Return the [X, Y] coordinate for the center point of the cell that contains the specified text.  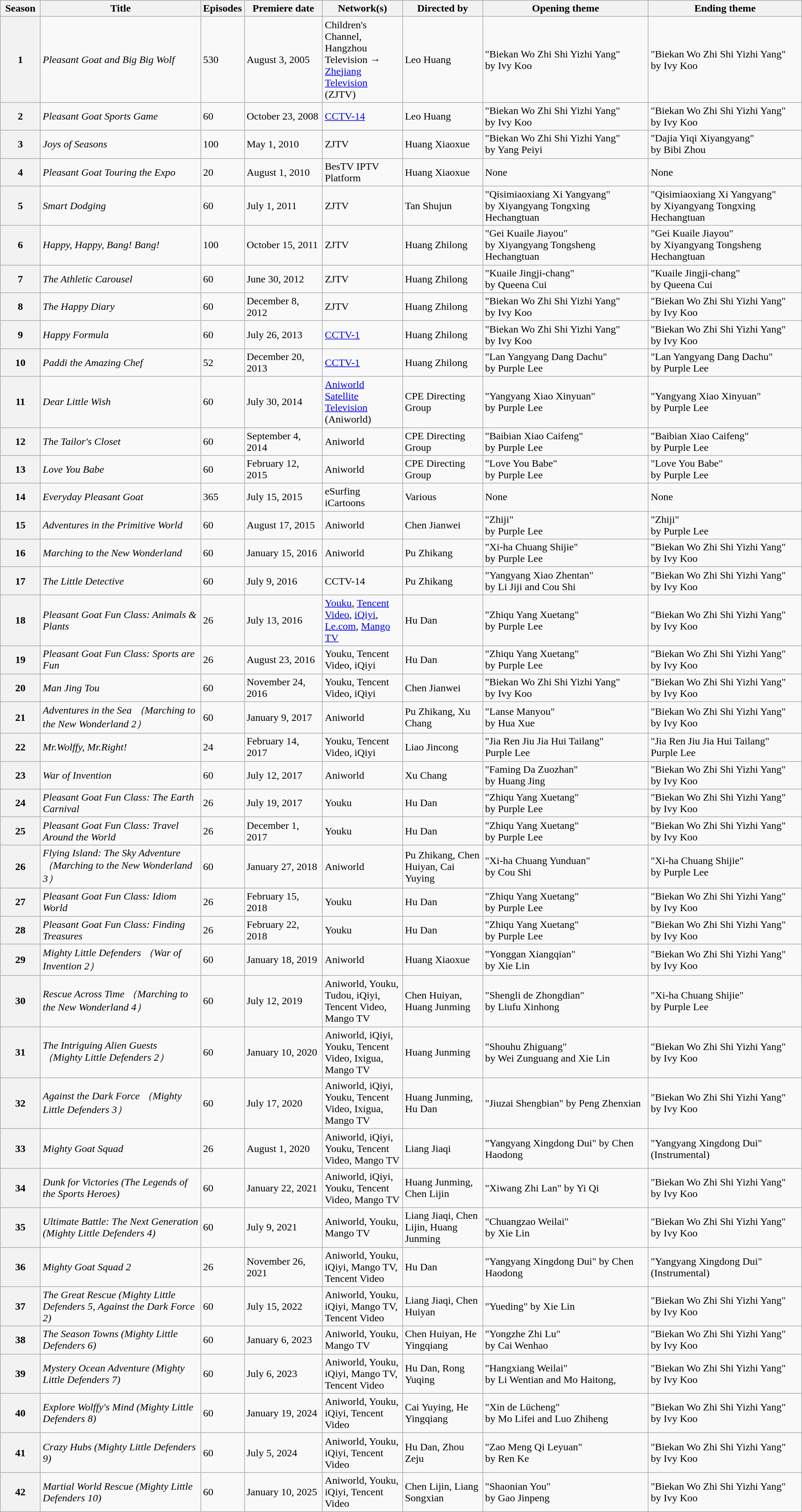
"Xiwang Zhi Lan" by Yi Qi [566, 1188]
Opening theme [566, 9]
37 [21, 1306]
Youku, Tencent Video, iQiyi, Le.com, Mango TV [362, 621]
Liao Jincong [443, 747]
February 15, 2018 [284, 902]
Xu Chang [443, 775]
Happy, Happy, Bang! Bang! [120, 245]
4 [21, 172]
"Yueding" by Xie Lin [566, 1306]
February 14, 2017 [284, 747]
Chen Lijin, Liang Songxian [443, 1492]
16 [21, 553]
October 15, 2011 [284, 245]
Pu Zhikang, Xu Chang [443, 717]
Pleasant Goat Fun Class: Idiom World [120, 902]
Ultimate Battle: The Next Generation (Mighty Little Defenders 4) [120, 1227]
Paddi the Amazing Chef [120, 363]
Pleasant Goat Touring the Expo [120, 172]
Pleasant Goat Fun Class: Travel Around the World [120, 831]
The Happy Diary [120, 307]
Huang Junming [443, 1053]
November 24, 2016 [284, 687]
32 [21, 1103]
July 12, 2019 [284, 1001]
Tan Shujun [443, 206]
17 [21, 581]
January 15, 2016 [284, 553]
Chen Huiyan, He Yingqiang [443, 1340]
January 18, 2019 [284, 960]
11 [21, 402]
18 [21, 621]
530 [222, 60]
23 [21, 775]
July 1, 2011 [284, 206]
5 [21, 206]
July 12, 2017 [284, 775]
July 15, 2022 [284, 1306]
Chen Huiyan, Huang Junming [443, 1001]
31 [21, 1053]
Mighty Goat Squad [120, 1149]
Man Jing Tou [120, 687]
War of Invention [120, 775]
Mystery Ocean Adventure (Mighty Little Defenders 7) [120, 1374]
"Biekan Wo Zhi Shi Yizhi Yang"by Yang Peiyi [566, 144]
July 17, 2020 [284, 1103]
Aniworld Satellite Television (Aniworld) [362, 402]
Season [21, 9]
Dear Little Wish [120, 402]
39 [21, 1374]
40 [21, 1413]
Mighty Little Defenders （War of Invention 2） [120, 960]
December 8, 2012 [284, 307]
25 [21, 831]
Liang Jiaqi, Chen Huiyan [443, 1306]
August 1, 2020 [284, 1149]
Aniworld, Youku, Tudou, iQiyi, Tencent Video, Mango TV [362, 1001]
33 [21, 1149]
Huang Junming, Chen Lijin [443, 1188]
Ending theme [725, 9]
Huang Junming, Hu Dan [443, 1103]
Crazy Hubs (Mighty Little Defenders 9) [120, 1452]
February 22, 2018 [284, 930]
"Shengli de Zhongdian"by Liufu Xinhong [566, 1001]
"Hangxiang Weilai"by Li Wentian and Mo Haitong, [566, 1374]
Explore Wolffy's Mind (Mighty Little Defenders 8) [120, 1413]
August 3, 2005 [284, 60]
January 6, 2023 [284, 1340]
Pleasant Goat Fun Class: Finding Treasures [120, 930]
36 [21, 1267]
42 [21, 1492]
"Xin de Lücheng"by Mo Lifei and Luo Zhiheng [566, 1413]
The Tailor's Closet [120, 441]
38 [21, 1340]
BesTV IPTV Platform [362, 172]
February 12, 2015 [284, 470]
"Jiuzai Shengbian" by Peng Zhenxian [566, 1103]
Network(s) [362, 9]
"Zao Meng Qi Leyuan"by Ren Ke [566, 1452]
eSurfing iCartoons [362, 497]
28 [21, 930]
6 [21, 245]
January 27, 2018 [284, 867]
365 [222, 497]
22 [21, 747]
52 [222, 363]
July 30, 2014 [284, 402]
June 30, 2012 [284, 279]
10 [21, 363]
Mighty Goat Squad 2 [120, 1267]
July 26, 2013 [284, 334]
15 [21, 525]
29 [21, 960]
September 4, 2014 [284, 441]
August 17, 2015 [284, 525]
"Shouhu Zhiguang"by Wei Zunguang and Xie Lin [566, 1053]
Hu Dan, Rong Yuqing [443, 1374]
Rescue Across Time （Marching to the New Wonderland 4） [120, 1001]
"Yongzhe Zhi Lu"by Cai Wenhao [566, 1340]
Premiere date [284, 9]
July 15, 2015 [284, 497]
3 [21, 144]
"Dajia Yiqi Xiyangyang"by Bibi Zhou [725, 144]
Everyday Pleasant Goat [120, 497]
December 20, 2013 [284, 363]
May 1, 2010 [284, 144]
Pleasant Goat Fun Class: Animals & Plants [120, 621]
Directed by [443, 9]
Cai Yuying, He Yingqiang [443, 1413]
"Shaonian You"by Gao Jinpeng [566, 1492]
8 [21, 307]
Marching to the New Wonderland [120, 553]
Martial World Rescue (Mighty Little Defenders 10) [120, 1492]
30 [21, 1001]
Pleasant Goat Sports Game [120, 117]
The Intriguing Alien Guests （Mighty Little Defenders 2） [120, 1053]
13 [21, 470]
2 [21, 117]
"Lanse Manyou"by Hua Xue [566, 717]
27 [21, 902]
November 26, 2021 [284, 1267]
Adventures in the Primitive World [120, 525]
21 [21, 717]
January 19, 2024 [284, 1413]
August 23, 2016 [284, 660]
July 5, 2024 [284, 1452]
"Faming Da Zuozhan"by Huang Jing [566, 775]
The Athletic Carousel [120, 279]
Pu Zhikang, Chen Huiyan, Cai Yuying [443, 867]
Hu Dan, Zhou Zeju [443, 1452]
The Season Towns (Mighty Little Defenders 6) [120, 1340]
Pleasant Goat and Big Big Wolf [120, 60]
Adventures in the Sea （Marching to the New Wonderland 2） [120, 717]
34 [21, 1188]
9 [21, 334]
Flying Island: The Sky Adventure （Marching to the New Wonderland 3） [120, 867]
Title [120, 9]
August 1, 2010 [284, 172]
12 [21, 441]
Various [443, 497]
January 10, 2020 [284, 1053]
July 19, 2017 [284, 803]
December 1, 2017 [284, 831]
January 22, 2021 [284, 1188]
January 9, 2017 [284, 717]
Liang Jiaqi, Chen Lijin, Huang Junming [443, 1227]
Joys of Seasons [120, 144]
July 9, 2016 [284, 581]
Dunk for Victories (The Legends of the Sports Heroes) [120, 1188]
Love You Babe [120, 470]
October 23, 2008 [284, 117]
"Yangyang Xiao Zhentan"by Li Jiji and Cou Shi [566, 581]
41 [21, 1452]
The Little Detective [120, 581]
July 6, 2023 [284, 1374]
Mr.Wolffy, Mr.Right! [120, 747]
Episodes [222, 9]
Against the Dark Force （Mighty Little Defenders 3） [120, 1103]
35 [21, 1227]
Pleasant Goat Fun Class: The Earth Carnival [120, 803]
"Chuangzao Weilai"by Xie Lin [566, 1227]
Liang Jiaqi [443, 1149]
Children's Channel, Hangzhou Television → Zhejiang Television (ZJTV) [362, 60]
Pleasant Goat Fun Class: Sports are Fun [120, 660]
Happy Formula [120, 334]
19 [21, 660]
January 10, 2025 [284, 1492]
"Yonggan Xiangqian"by Xie Lin [566, 960]
July 9, 2021 [284, 1227]
1 [21, 60]
The Great Rescue (Mighty Little Defenders 5, Against the Dark Force 2) [120, 1306]
Smart Dodging [120, 206]
7 [21, 279]
14 [21, 497]
"Xi-ha Chuang Yunduan"by Cou Shi [566, 867]
July 13, 2016 [284, 621]
